Determine the (x, y) coordinate at the center of the cell enclosing the given text.  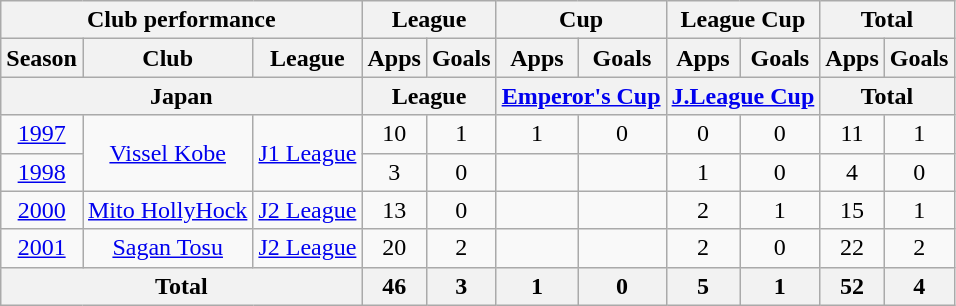
1998 (42, 172)
15 (852, 210)
46 (394, 286)
11 (852, 134)
Sagan Tosu (167, 248)
Vissel Kobe (167, 153)
13 (394, 210)
2001 (42, 248)
Season (42, 58)
1997 (42, 134)
52 (852, 286)
20 (394, 248)
League Cup (743, 20)
Club performance (182, 20)
10 (394, 134)
Club (167, 58)
Japan (182, 96)
Emperor's Cup (581, 96)
5 (703, 286)
J1 League (308, 153)
J.League Cup (743, 96)
2000 (42, 210)
Cup (581, 20)
22 (852, 248)
Mito HollyHock (167, 210)
